Detect which cell encompasses the target text, then output its [X, Y] center coordinate. 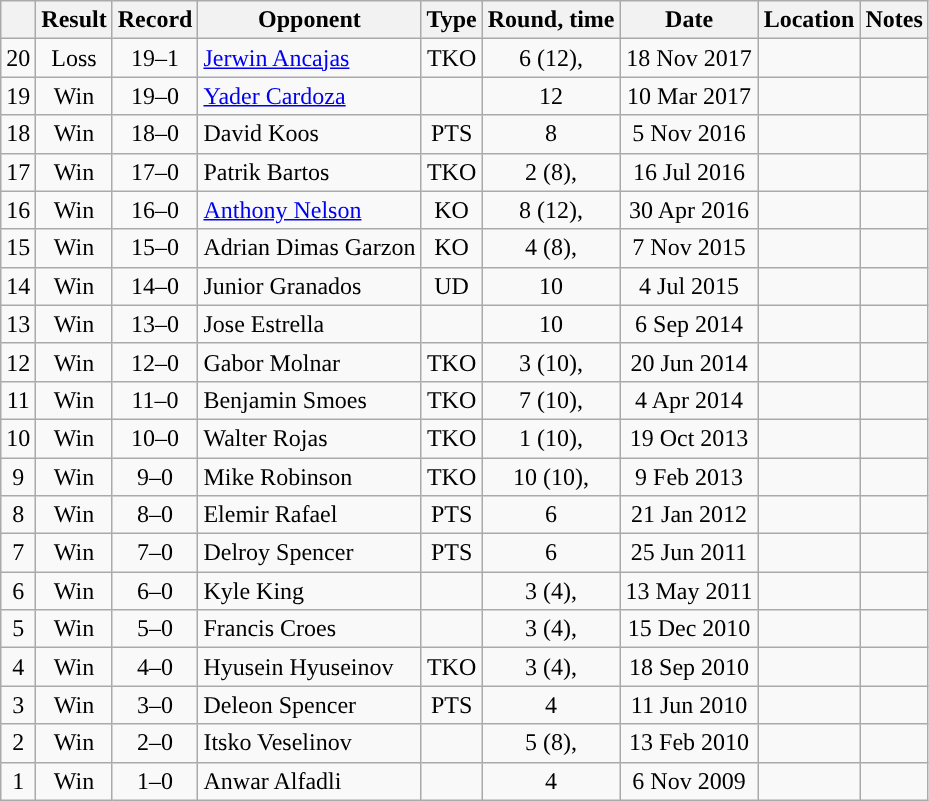
Date [689, 20]
Location [809, 20]
15 [18, 248]
1 [18, 781]
15–0 [155, 248]
Junior Granados [310, 286]
13 [18, 324]
Jose Estrella [310, 324]
16–0 [155, 210]
18–0 [155, 134]
Anwar Alfadli [310, 781]
10–0 [155, 438]
11 Jun 2010 [689, 705]
Mike Robinson [310, 477]
5 [18, 629]
17 [18, 172]
2 (8), [551, 172]
17–0 [155, 172]
13 May 2011 [689, 591]
25 Jun 2011 [689, 553]
1 (10), [551, 438]
Elemir Rafael [310, 515]
14–0 [155, 286]
Opponent [310, 20]
30 Apr 2016 [689, 210]
Loss [74, 58]
12–0 [155, 362]
18 Nov 2017 [689, 58]
Gabor Molnar [310, 362]
8–0 [155, 515]
Round, time [551, 20]
4 (8), [551, 248]
Anthony Nelson [310, 210]
20 [18, 58]
9–0 [155, 477]
16 [18, 210]
1–0 [155, 781]
Type [452, 20]
Patrik Bartos [310, 172]
Notes [894, 20]
21 Jan 2012 [689, 515]
16 Jul 2016 [689, 172]
Result [74, 20]
9 Feb 2013 [689, 477]
Jerwin Ancajas [310, 58]
10 (10), [551, 477]
9 [18, 477]
5–0 [155, 629]
7 Nov 2015 [689, 248]
Francis Croes [310, 629]
7 (10), [551, 400]
UD [452, 286]
5 (8), [551, 743]
2–0 [155, 743]
15 Dec 2010 [689, 629]
18 Sep 2010 [689, 667]
6–0 [155, 591]
3 (10), [551, 362]
Yader Cardoza [310, 96]
3–0 [155, 705]
Benjamin Smoes [310, 400]
2 [18, 743]
Delroy Spencer [310, 553]
18 [18, 134]
4 Apr 2014 [689, 400]
19–0 [155, 96]
11–0 [155, 400]
6 Sep 2014 [689, 324]
Kyle King [310, 591]
11 [18, 400]
Hyusein Hyuseinov [310, 667]
7 [18, 553]
14 [18, 286]
4–0 [155, 667]
19 Oct 2013 [689, 438]
Walter Rojas [310, 438]
5 Nov 2016 [689, 134]
8 (12), [551, 210]
7–0 [155, 553]
6 Nov 2009 [689, 781]
David Koos [310, 134]
Adrian Dimas Garzon [310, 248]
3 [18, 705]
Itsko Veselinov [310, 743]
13 Feb 2010 [689, 743]
4 Jul 2015 [689, 286]
Record [155, 20]
10 Mar 2017 [689, 96]
20 Jun 2014 [689, 362]
19–1 [155, 58]
19 [18, 96]
6 (12), [551, 58]
13–0 [155, 324]
Deleon Spencer [310, 705]
